For the text-containing cell, return its midpoint in (x, y) coordinate format. 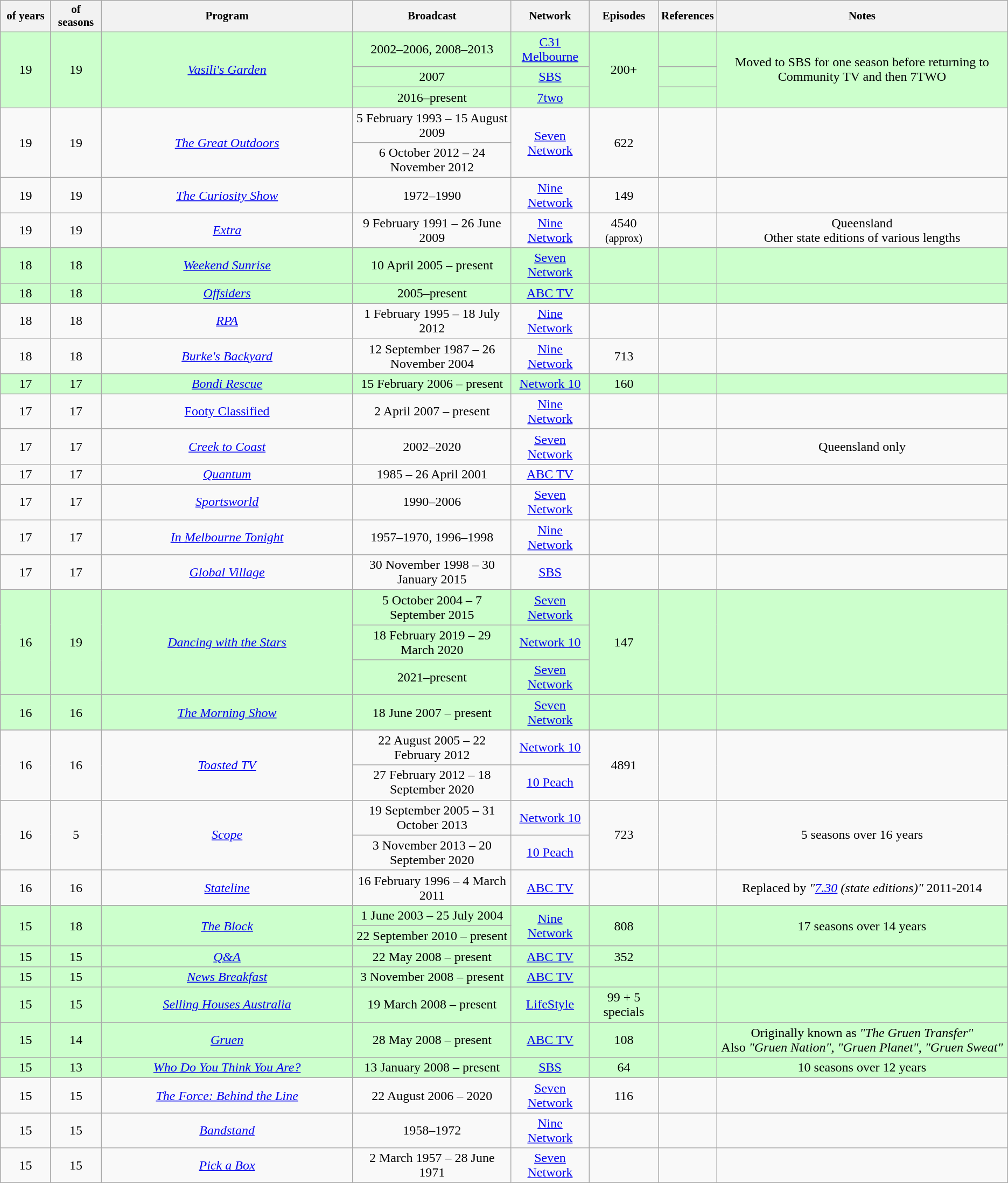
19 September 2005 – 31 October 2013 (432, 818)
Pick a Box (227, 1166)
Who Do You Think You Are? (227, 1068)
Creek to Coast (227, 446)
References (687, 16)
The Force: Behind the Line (227, 1096)
2002–2006, 2008–2013 (432, 50)
6 October 2012 – 24 November 2012 (432, 161)
19 March 2008 – present (432, 1005)
5 seasons over 16 years (863, 835)
C31 Melbourne (550, 50)
2021–present (432, 678)
116 (624, 1096)
352 (624, 956)
5 (76, 835)
22 May 2008 – present (432, 956)
Toasted TV (227, 765)
Vasili's Garden (227, 70)
Replaced by "7.30 (state editions)" 2011-2014 (863, 888)
18 June 2007 – present (432, 712)
2 April 2007 – present (432, 412)
7two (550, 98)
108 (624, 1040)
Quantum (227, 475)
of years (26, 16)
99 + 5 specials (624, 1005)
22 September 2010 – present (432, 936)
1 June 2003 – 25 July 2004 (432, 915)
1957–1970, 1996–1998 (432, 538)
Footy Classified (227, 412)
27 February 2012 – 18 September 2020 (432, 782)
2002–2020 (432, 446)
2007 (432, 77)
1985 – 26 April 2001 (432, 475)
22 August 2006 – 2020 (432, 1096)
713 (624, 356)
Notes (863, 16)
13 (76, 1068)
14 (76, 1040)
808 (624, 925)
17 seasons over 14 years (863, 925)
Global Village (227, 572)
RPA (227, 321)
16 February 1996 – 4 March 2011 (432, 888)
10 April 2005 – present (432, 265)
Scope (227, 835)
Moved to SBS for one season before returning to Community TV and then 7TWO (863, 70)
200+ (624, 70)
1990–2006 (432, 502)
Offsiders (227, 293)
3 November 2008 – present (432, 977)
Queensland only (863, 446)
QueenslandOther state editions of various lengths (863, 231)
Stateline (227, 888)
Episodes (624, 16)
13 January 2008 – present (432, 1068)
28 May 2008 – present (432, 1040)
In Melbourne Tonight (227, 538)
Broadcast (432, 16)
1972–1990 (432, 195)
Weekend Sunrise (227, 265)
2 March 1957 – 28 June 1971 (432, 1166)
15 February 2006 – present (432, 384)
723 (624, 835)
The Great Outdoors (227, 143)
12 September 1987 – 26 November 2004 (432, 356)
4540 (approx) (624, 231)
Originally known as "The Gruen Transfer" Also "Gruen Nation", "Gruen Planet", "Gruen Sweat" (863, 1040)
10 seasons over 12 years (863, 1068)
22 August 2005 – 22 February 2012 (432, 748)
1 February 1995 – 18 July 2012 (432, 321)
2016–present (432, 98)
5 February 1993 – 15 August 2009 (432, 125)
LifeStyle (550, 1005)
5 October 2004 – 7 September 2015 (432, 608)
Q&A (227, 956)
Sportsworld (227, 502)
1958–1972 (432, 1130)
18 February 2019 – 29 March 2020 (432, 642)
of seasons (76, 16)
3 November 2013 – 20 September 2020 (432, 852)
The Morning Show (227, 712)
2005–present (432, 293)
4891 (624, 765)
Bandstand (227, 1130)
622 (624, 143)
149 (624, 195)
Program (227, 16)
The Block (227, 925)
Dancing with the Stars (227, 642)
64 (624, 1068)
30 November 1998 – 30 January 2015 (432, 572)
Extra (227, 231)
News Breakfast (227, 977)
9 February 1991 – 26 June 2009 (432, 231)
Bondi Rescue (227, 384)
The Curiosity Show (227, 195)
Burke's Backyard (227, 356)
Gruen (227, 1040)
147 (624, 642)
Network (550, 16)
Selling Houses Australia (227, 1005)
160 (624, 384)
